Output the [x, y] coordinate of the center of the cell containing the given text.  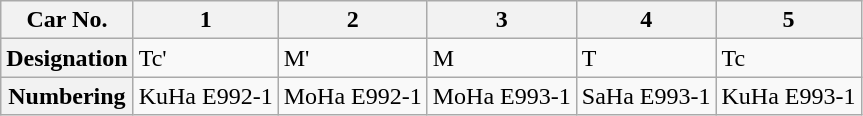
5 [788, 20]
SaHa E993-1 [646, 96]
1 [206, 20]
T [646, 58]
MoHa E993-1 [502, 96]
4 [646, 20]
MoHa E992-1 [352, 96]
KuHa E992-1 [206, 96]
Tc' [206, 58]
2 [352, 20]
M [502, 58]
M' [352, 58]
Designation [67, 58]
Numbering [67, 96]
KuHa E993-1 [788, 96]
Tc [788, 58]
3 [502, 20]
Car No. [67, 20]
